Return the [x, y] coordinate for the center point of the cell that contains the specified text.  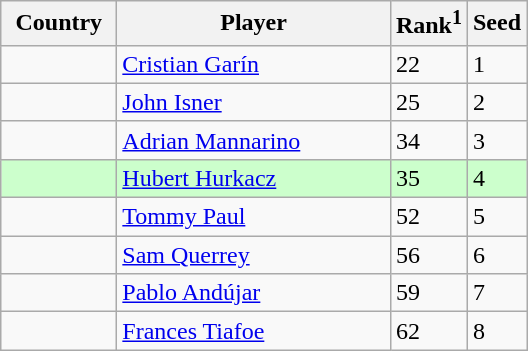
Adrian Mannarino [254, 140]
34 [428, 140]
Tommy Paul [254, 217]
8 [496, 331]
3 [496, 140]
Sam Querrey [254, 255]
4 [496, 178]
56 [428, 255]
Country [59, 24]
Frances Tiafoe [254, 331]
59 [428, 293]
Cristian Garín [254, 64]
35 [428, 178]
Hubert Hurkacz [254, 178]
7 [496, 293]
22 [428, 64]
Seed [496, 24]
Rank1 [428, 24]
1 [496, 64]
5 [496, 217]
52 [428, 217]
Pablo Andújar [254, 293]
6 [496, 255]
Player [254, 24]
62 [428, 331]
John Isner [254, 102]
25 [428, 102]
2 [496, 102]
